Return (X, Y) of the center of cell containing provided text 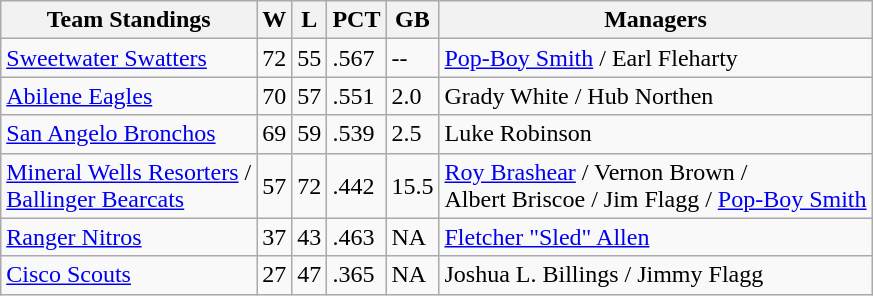
2.0 (412, 96)
Abilene Eagles (129, 96)
.539 (356, 134)
55 (310, 58)
W (274, 20)
-- (412, 58)
47 (310, 275)
70 (274, 96)
.463 (356, 237)
.551 (356, 96)
Grady White / Hub Northen (656, 96)
Cisco Scouts (129, 275)
43 (310, 237)
Roy Brashear / Vernon Brown / Albert Briscoe / Jim Flagg / Pop-Boy Smith (656, 186)
Luke Robinson (656, 134)
L (310, 20)
San Angelo Bronchos (129, 134)
Team Standings (129, 20)
Sweetwater Swatters (129, 58)
37 (274, 237)
Managers (656, 20)
Joshua L. Billings / Jimmy Flagg (656, 275)
15.5 (412, 186)
Mineral Wells Resorters / Ballinger Bearcats (129, 186)
Ranger Nitros (129, 237)
.442 (356, 186)
2.5 (412, 134)
.567 (356, 58)
.365 (356, 275)
PCT (356, 20)
Fletcher "Sled" Allen (656, 237)
69 (274, 134)
GB (412, 20)
27 (274, 275)
Pop-Boy Smith / Earl Fleharty (656, 58)
59 (310, 134)
